From the cell containing the given text, extract its center point as (x, y) coordinate. 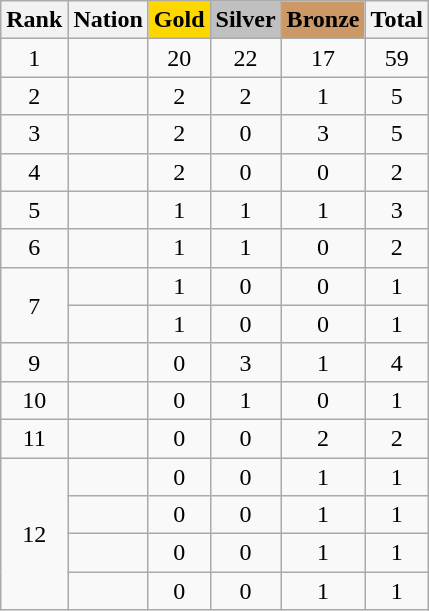
Rank (34, 20)
22 (246, 58)
Nation (108, 20)
12 (34, 534)
6 (34, 248)
9 (34, 362)
Bronze (323, 20)
11 (34, 438)
7 (34, 305)
20 (179, 58)
59 (397, 58)
Gold (179, 20)
17 (323, 58)
Silver (246, 20)
10 (34, 400)
Total (397, 20)
